Scan for the cell matching the given text and deliver its (X, Y) coordinate at center. 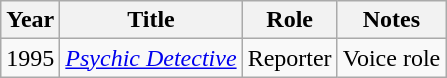
Title (151, 20)
Reporter (290, 58)
1995 (30, 58)
Year (30, 20)
Notes (392, 20)
Voice role (392, 58)
Role (290, 20)
Psychic Detective (151, 58)
